Search for the cell housing the specified text and yield its [X, Y] center coordinate. 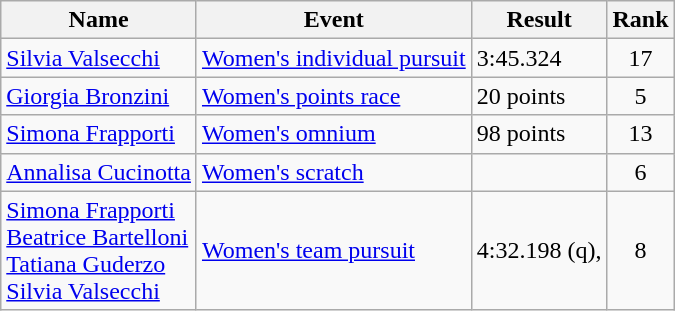
8 [640, 250]
Event [334, 20]
Result [539, 20]
Rank [640, 20]
Silvia Valsecchi [99, 58]
17 [640, 58]
20 points [539, 96]
13 [640, 134]
Name [99, 20]
Simona FrapportiBeatrice BartelloniTatiana GuderzoSilvia Valsecchi [99, 250]
4:32.198 (q), [539, 250]
Simona Frapporti [99, 134]
Women's individual pursuit [334, 58]
98 points [539, 134]
5 [640, 96]
Giorgia Bronzini [99, 96]
Women's team pursuit [334, 250]
Women's scratch [334, 172]
Annalisa Cucinotta [99, 172]
6 [640, 172]
3:45.324 [539, 58]
Women's points race [334, 96]
Women's omnium [334, 134]
